Capture the cell that displays the provided text and extract its (x, y) central coordinate. 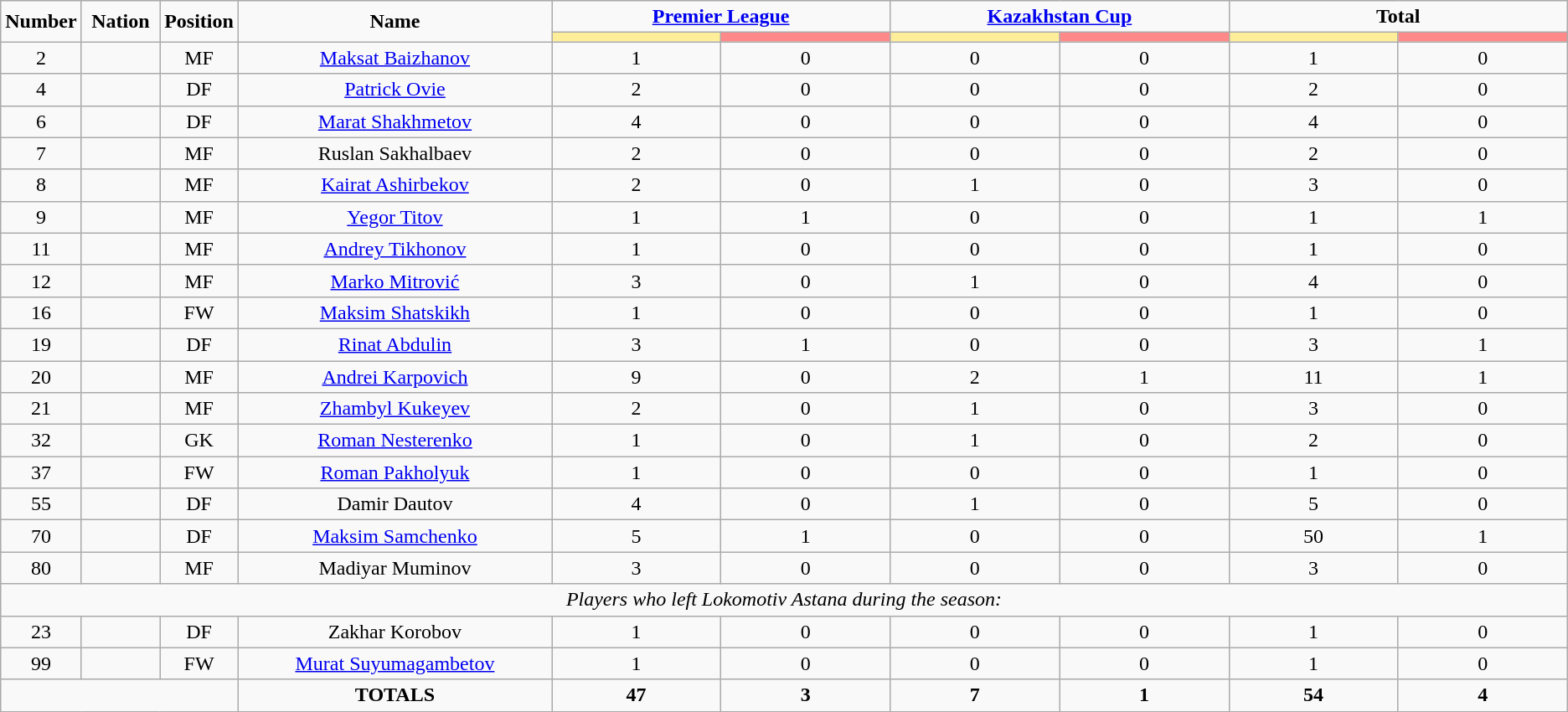
32 (41, 441)
Madiyar Muminov (395, 568)
37 (41, 472)
Andrei Karpovich (395, 376)
12 (41, 281)
Maksat Baizhanov (395, 58)
Maksim Samchenko (395, 536)
Maksim Shatskikh (395, 312)
TOTALS (395, 695)
Marko Mitrović (395, 281)
Roman Nesterenko (395, 441)
70 (41, 536)
Andrey Tikhonov (395, 249)
Nation (121, 22)
21 (41, 409)
8 (41, 185)
47 (636, 695)
19 (41, 344)
Patrick Ovie (395, 90)
6 (41, 121)
80 (41, 568)
Total (1398, 17)
Kazakhstan Cup (1060, 17)
23 (41, 632)
Marat Shakhmetov (395, 121)
Damir Dautov (395, 504)
Roman Pakholyuk (395, 472)
54 (1313, 695)
Zhambyl Kukeyev (395, 409)
Yegor Titov (395, 217)
Premier League (720, 17)
Kairat Ashirbekov (395, 185)
16 (41, 312)
Name (395, 22)
Zakhar Korobov (395, 632)
Murat Suyumagambetov (395, 663)
20 (41, 376)
Ruslan Sakhalbaev (395, 153)
Number (41, 22)
50 (1313, 536)
Players who left Lokomotiv Astana during the season: (784, 600)
Rinat Abdulin (395, 344)
Position (199, 22)
GK (199, 441)
55 (41, 504)
99 (41, 663)
